Scan for the cell matching the given text and deliver its [X, Y] coordinate at center. 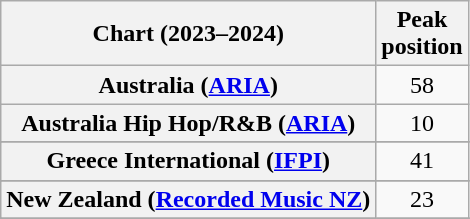
58 [422, 85]
Australia Hip Hop/R&B (ARIA) [188, 123]
Greece International (IFPI) [188, 161]
New Zealand (Recorded Music NZ) [188, 199]
23 [422, 199]
Peakposition [422, 34]
Australia (ARIA) [188, 85]
10 [422, 123]
Chart (2023–2024) [188, 34]
41 [422, 161]
